Find where the given text appears and provide that cell's center as (X, Y) coordinate. 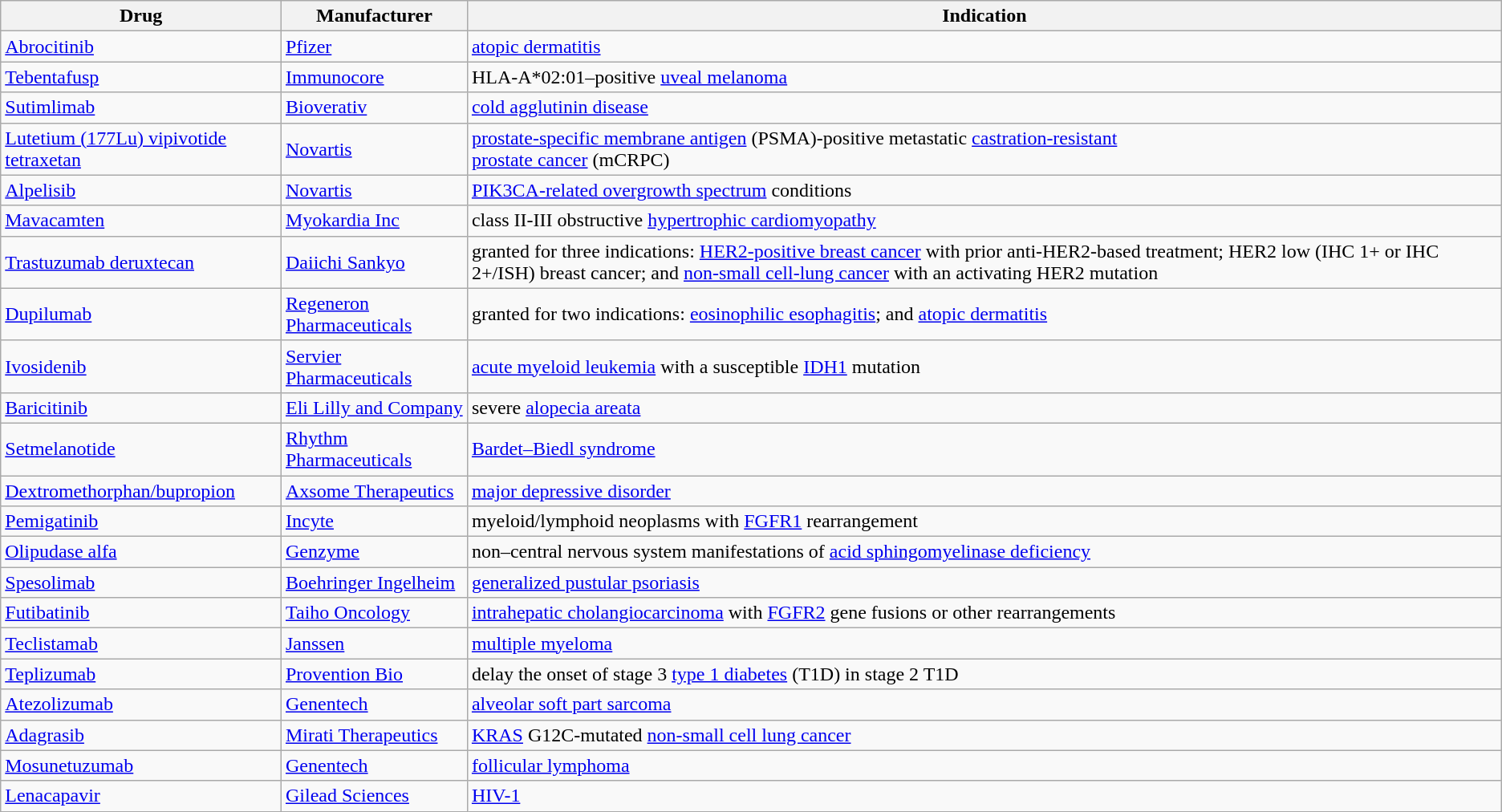
Genzyme (374, 552)
Baricitinib (141, 408)
Dextromethorphan/bupropion (141, 490)
Daiichi Sankyo (374, 262)
Dupilumab (141, 315)
class II-III obstructive hypertrophic cardiomyopathy (984, 221)
severe alopecia areata (984, 408)
non–central nervous system manifestations of acid sphingomyelinase deficiency (984, 552)
cold agglutinin disease (984, 108)
Myokardia Inc (374, 221)
major depressive disorder (984, 490)
Bardet–Biedl syndrome (984, 449)
HIV-1 (984, 796)
Boehringer Ingelheim (374, 583)
Olipudase alfa (141, 552)
Indication (984, 16)
Pfizer (374, 47)
Trastuzumab deruxtecan (141, 262)
Spesolimab (141, 583)
Immunocore (374, 77)
Rhythm Pharmaceuticals (374, 449)
Abrocitinib (141, 47)
Atezolizumab (141, 704)
Taiho Oncology (374, 613)
Incyte (374, 522)
Bioverativ (374, 108)
Janssen (374, 644)
Setmelanotide (141, 449)
Lenacapavir (141, 796)
Manufacturer (374, 16)
Servier Pharmaceuticals (374, 366)
HLA-A*02:01–positive uveal melanoma (984, 77)
generalized pustular psoriasis (984, 583)
atopic dermatitis (984, 47)
Futibatinib (141, 613)
Alpelisib (141, 190)
acute myeloid leukemia with a susceptible IDH1 mutation (984, 366)
alveolar soft part sarcoma (984, 704)
KRAS G12C-mutated non-small cell lung cancer (984, 735)
Ivosidenib (141, 366)
Gilead Sciences (374, 796)
Mirati Therapeutics (374, 735)
Mosunetuzumab (141, 765)
Sutimlimab (141, 108)
Axsome Therapeutics (374, 490)
myeloid/lymphoid neoplasms with FGFR1 rearrangement (984, 522)
Mavacamten (141, 221)
multiple myeloma (984, 644)
Lutetium (177Lu) vipivotide tetraxetan (141, 149)
PIK3CA-related overgrowth spectrum conditions (984, 190)
prostate-specific membrane antigen (PSMA)-positive metastatic castration-resistantprostate cancer (mCRPC) (984, 149)
Regeneron Pharmaceuticals (374, 315)
Adagrasib (141, 735)
Drug (141, 16)
granted for two indications: eosinophilic esophagitis; and atopic dermatitis (984, 315)
Eli Lilly and Company (374, 408)
Teplizumab (141, 674)
Tebentafusp (141, 77)
intrahepatic cholangiocarcinoma with FGFR2 gene fusions or other rearrangements (984, 613)
Provention Bio (374, 674)
Teclistamab (141, 644)
Pemigatinib (141, 522)
follicular lymphoma (984, 765)
delay the onset of stage 3 type 1 diabetes (T1D) in stage 2 T1D (984, 674)
